Provide the (X, Y) coordinate of the cell's center where the given text is located.  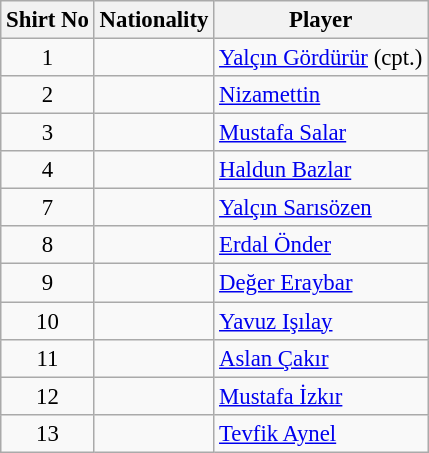
Değer Eraybar (321, 283)
Tevfik Aynel (321, 433)
Player (321, 20)
10 (48, 321)
Mustafa Salar (321, 133)
Erdal Önder (321, 245)
Haldun Bazlar (321, 170)
2 (48, 95)
1 (48, 58)
Shirt No (48, 20)
12 (48, 396)
Nationality (154, 20)
Nizamettin (321, 95)
8 (48, 245)
Aslan Çakır (321, 358)
Mustafa İzkır (321, 396)
3 (48, 133)
9 (48, 283)
Yalçın Sarısözen (321, 208)
13 (48, 433)
7 (48, 208)
11 (48, 358)
Yalçın Gördürür (cpt.) (321, 58)
Yavuz Işılay (321, 321)
4 (48, 170)
